Find where the given text appears and provide that cell's center as [X, Y] coordinate. 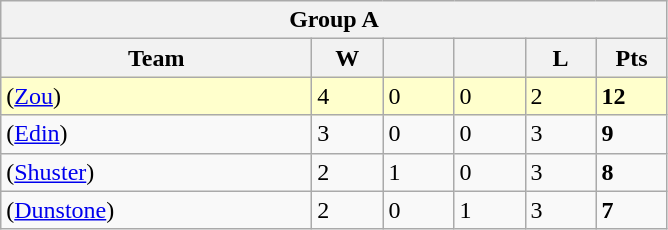
Team [156, 58]
W [348, 58]
4 [348, 96]
12 [632, 96]
Pts [632, 58]
7 [632, 210]
(Edin) [156, 134]
Group A [334, 20]
(Zou) [156, 96]
9 [632, 134]
(Shuster) [156, 172]
8 [632, 172]
L [560, 58]
(Dunstone) [156, 210]
